Return the (x, y) coordinate for the center point of the cell that contains the specified text.  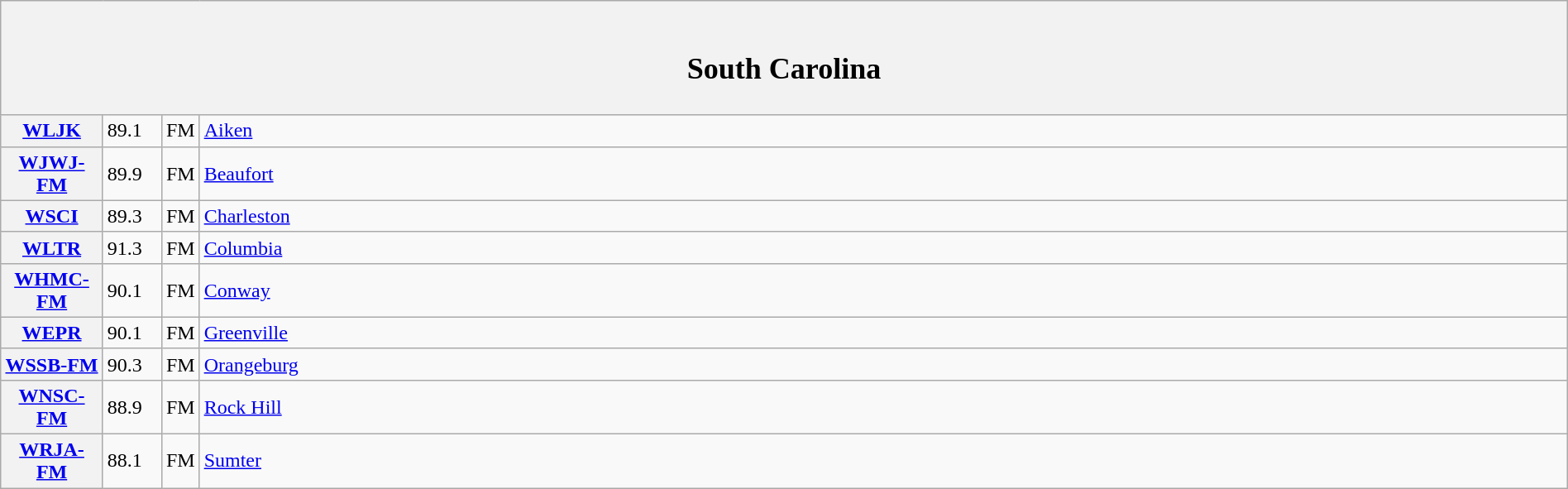
91.3 (132, 247)
WHMC-FM (52, 290)
WSSB-FM (52, 364)
WLJK (52, 131)
WSCI (52, 216)
WLTR (52, 247)
South Carolina (784, 58)
88.1 (132, 462)
89.3 (132, 216)
Charleston (883, 216)
Greenville (883, 333)
89.1 (132, 131)
88.9 (132, 407)
89.9 (132, 174)
Sumter (883, 462)
WRJA-FM (52, 462)
Aiken (883, 131)
90.3 (132, 364)
WNSC-FM (52, 407)
Orangeburg (883, 364)
WJWJ-FM (52, 174)
Rock Hill (883, 407)
Columbia (883, 247)
Beaufort (883, 174)
WEPR (52, 333)
Conway (883, 290)
